Provide the (x, y) coordinate of the cell's center where the given text is located.  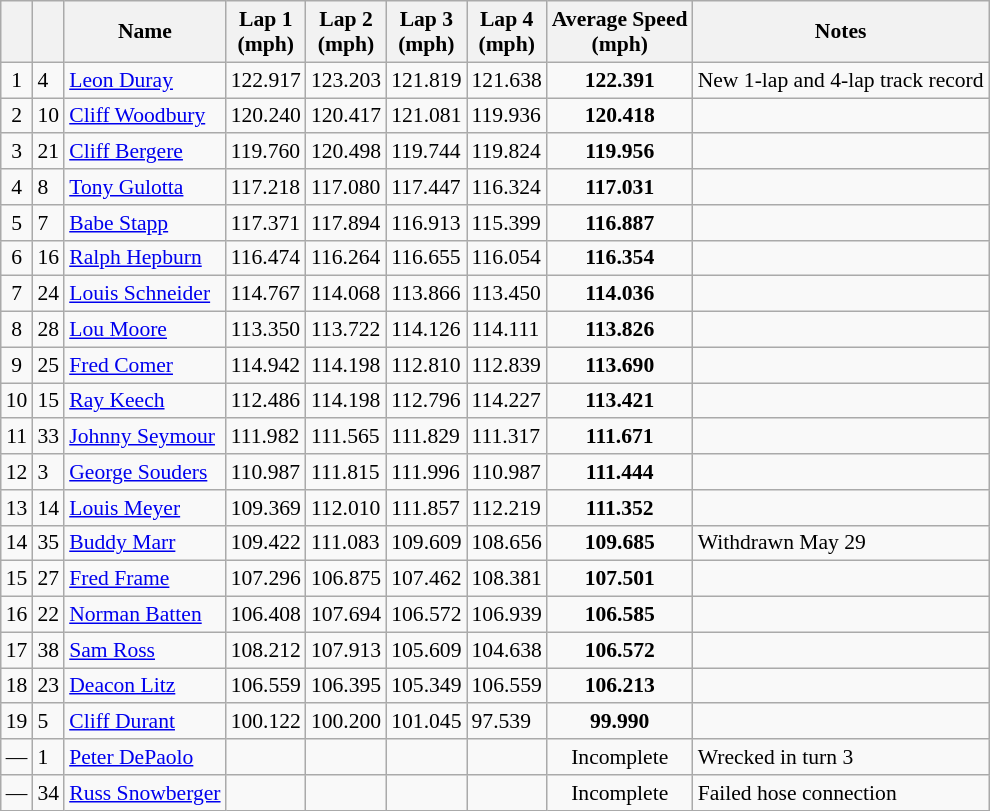
106.939 (506, 615)
117.218 (266, 187)
Louis Meyer (144, 508)
21 (48, 152)
113.722 (346, 330)
112.796 (426, 401)
114.068 (346, 294)
111.671 (620, 437)
116.655 (426, 258)
9 (17, 365)
97.539 (506, 722)
Louis Schneider (144, 294)
108.656 (506, 543)
117.894 (346, 223)
35 (48, 543)
114.036 (620, 294)
Sam Ross (144, 650)
111.352 (620, 508)
18 (17, 686)
Fred Comer (144, 365)
19 (17, 722)
117.080 (346, 187)
108.212 (266, 650)
121.819 (426, 80)
Buddy Marr (144, 543)
Ralph Hepburn (144, 258)
24 (48, 294)
Name (144, 32)
6 (17, 258)
109.685 (620, 543)
122.391 (620, 80)
112.010 (346, 508)
113.350 (266, 330)
113.826 (620, 330)
100.200 (346, 722)
107.296 (266, 579)
106.213 (620, 686)
113.866 (426, 294)
Fred Frame (144, 579)
120.240 (266, 116)
111.857 (426, 508)
Cliff Woodbury (144, 116)
George Souders (144, 472)
120.498 (346, 152)
116.887 (620, 223)
111.829 (426, 437)
117.371 (266, 223)
123.203 (346, 80)
119.956 (620, 152)
22 (48, 615)
113.421 (620, 401)
104.638 (506, 650)
106.395 (346, 686)
121.638 (506, 80)
Average Speed(mph) (620, 32)
100.122 (266, 722)
Cliff Bergere (144, 152)
38 (48, 650)
Notes (841, 32)
Wrecked in turn 3 (841, 757)
25 (48, 365)
116.913 (426, 223)
114.111 (506, 330)
Lap 1(mph) (266, 32)
112.219 (506, 508)
109.609 (426, 543)
109.369 (266, 508)
Failed hose connection (841, 793)
114.227 (506, 401)
108.381 (506, 579)
116.264 (346, 258)
114.942 (266, 365)
109.422 (266, 543)
Lou Moore (144, 330)
Babe Stapp (144, 223)
114.767 (266, 294)
34 (48, 793)
Johnny Seymour (144, 437)
2 (17, 116)
Lap 4(mph) (506, 32)
121.081 (426, 116)
111.815 (346, 472)
23 (48, 686)
Norman Batten (144, 615)
107.694 (346, 615)
119.936 (506, 116)
117.447 (426, 187)
99.990 (620, 722)
120.418 (620, 116)
Russ Snowberger (144, 793)
Withdrawn May 29 (841, 543)
28 (48, 330)
33 (48, 437)
105.609 (426, 650)
111.444 (620, 472)
112.810 (426, 365)
111.317 (506, 437)
112.486 (266, 401)
115.399 (506, 223)
27 (48, 579)
105.349 (426, 686)
Ray Keech (144, 401)
111.083 (346, 543)
Lap 2(mph) (346, 32)
113.450 (506, 294)
Deacon Litz (144, 686)
112.839 (506, 365)
116.354 (620, 258)
119.744 (426, 152)
116.474 (266, 258)
13 (17, 508)
Leon Duray (144, 80)
116.054 (506, 258)
17 (17, 650)
106.408 (266, 615)
107.462 (426, 579)
106.875 (346, 579)
Lap 3(mph) (426, 32)
120.417 (346, 116)
117.031 (620, 187)
106.585 (620, 615)
122.917 (266, 80)
111.996 (426, 472)
12 (17, 472)
107.501 (620, 579)
Peter DePaolo (144, 757)
119.760 (266, 152)
119.824 (506, 152)
11 (17, 437)
Tony Gulotta (144, 187)
114.126 (426, 330)
New 1-lap and 4-lap track record (841, 80)
116.324 (506, 187)
101.045 (426, 722)
107.913 (346, 650)
113.690 (620, 365)
111.982 (266, 437)
111.565 (346, 437)
Cliff Durant (144, 722)
